Locate the cell with the specified text and output its (X, Y) center coordinate. 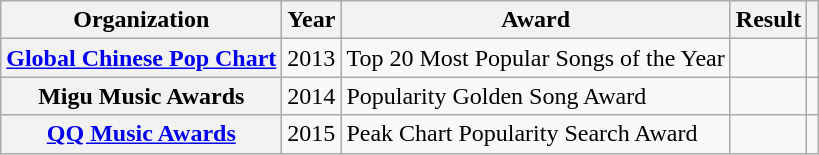
Popularity Golden Song Award (536, 96)
Result (768, 20)
Year (312, 20)
2013 (312, 58)
2015 (312, 134)
Migu Music Awards (142, 96)
Top 20 Most Popular Songs of the Year (536, 58)
2014 (312, 96)
Global Chinese Pop Chart (142, 58)
Organization (142, 20)
Peak Chart Popularity Search Award (536, 134)
QQ Music Awards (142, 134)
Award (536, 20)
